Determine the [X, Y] coordinate at the center of the cell enclosing the given text.  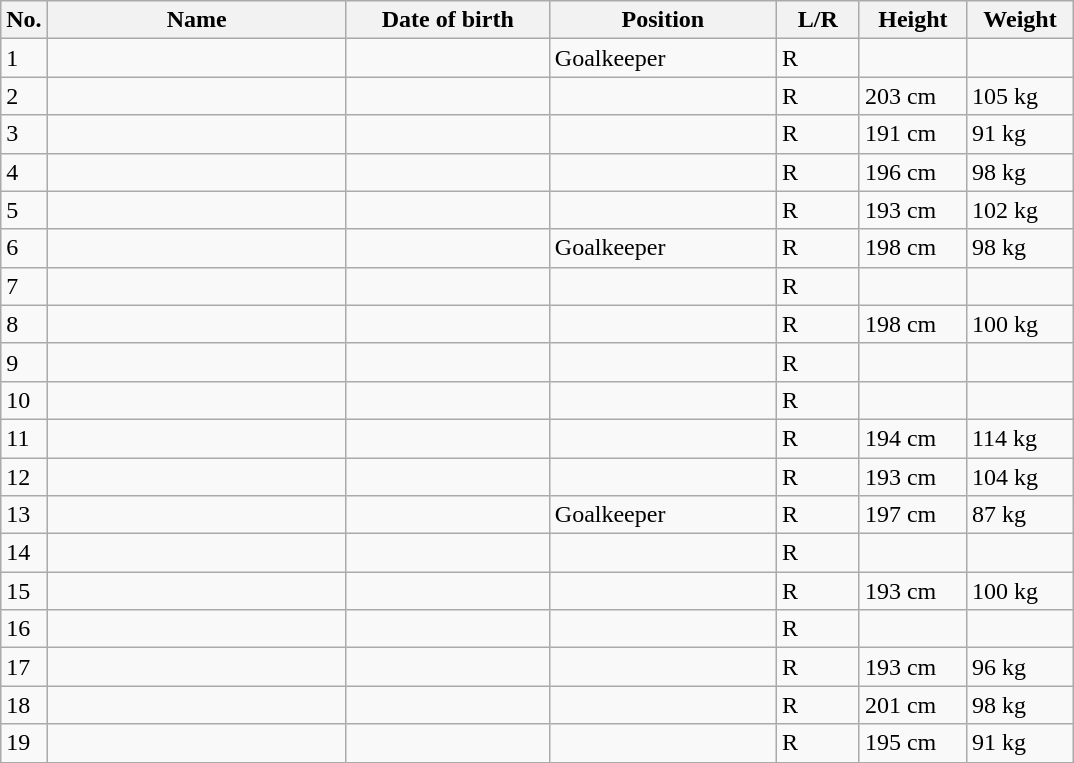
2 [24, 96]
Weight [1020, 20]
5 [24, 210]
87 kg [1020, 515]
1 [24, 58]
17 [24, 667]
Height [912, 20]
13 [24, 515]
102 kg [1020, 210]
18 [24, 705]
Position [662, 20]
16 [24, 629]
104 kg [1020, 477]
19 [24, 743]
14 [24, 553]
194 cm [912, 438]
Date of birth [448, 20]
4 [24, 172]
197 cm [912, 515]
Name [196, 20]
10 [24, 400]
3 [24, 134]
12 [24, 477]
L/R [818, 20]
96 kg [1020, 667]
No. [24, 20]
7 [24, 286]
201 cm [912, 705]
191 cm [912, 134]
196 cm [912, 172]
105 kg [1020, 96]
114 kg [1020, 438]
195 cm [912, 743]
6 [24, 248]
8 [24, 324]
9 [24, 362]
11 [24, 438]
15 [24, 591]
203 cm [912, 96]
